Capture the cell that displays the provided text and extract its [x, y] central coordinate. 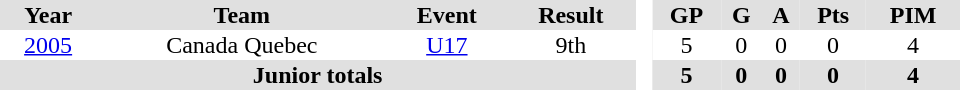
2005 [48, 45]
Event [446, 15]
G [742, 15]
Canada Quebec [242, 45]
GP [686, 15]
Result [570, 15]
Team [242, 15]
Pts [833, 15]
Year [48, 15]
Junior totals [318, 75]
U17 [446, 45]
9th [570, 45]
PIM [913, 15]
A [781, 15]
